Search for the cell housing the specified text and yield its (X, Y) center coordinate. 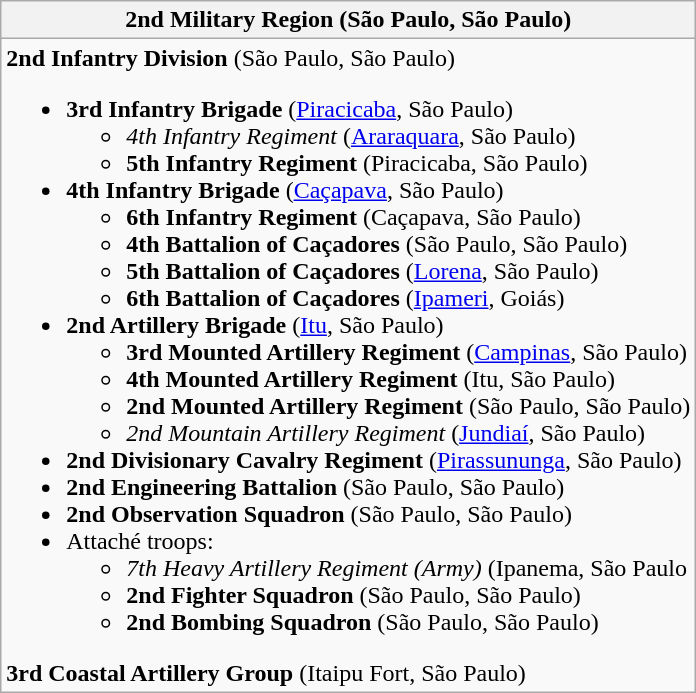
2nd Military Region (São Paulo, São Paulo) (348, 20)
